Return (X, Y) of the center of cell containing provided text 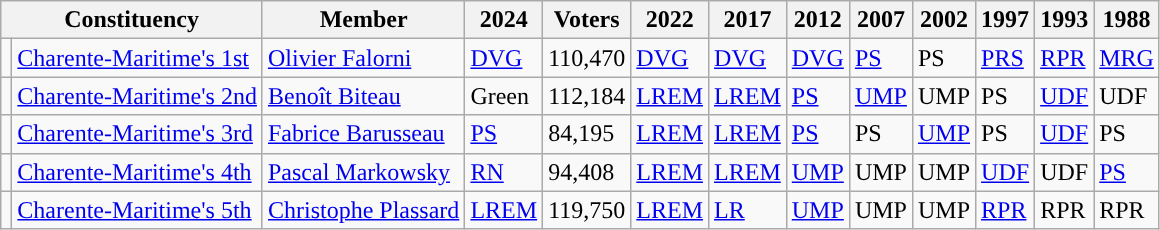
Charente-Maritime's 5th (138, 210)
Pascal Markowsky (363, 172)
Constituency (132, 20)
Charente-Maritime's 4th (138, 172)
Fabrice Barusseau (363, 134)
1997 (1006, 20)
2017 (748, 20)
2024 (504, 20)
1988 (1127, 20)
2007 (880, 20)
Christophe Plassard (363, 210)
Green (504, 96)
LR (748, 210)
110,470 (587, 58)
112,184 (587, 96)
94,408 (587, 172)
Charente-Maritime's 1st (138, 58)
2022 (670, 20)
2002 (944, 20)
Voters (587, 20)
Member (363, 20)
Charente-Maritime's 2nd (138, 96)
2012 (818, 20)
PRS (1006, 58)
84,195 (587, 134)
119,750 (587, 210)
MRG (1127, 58)
RN (504, 172)
Benoît Biteau (363, 96)
Olivier Falorni (363, 58)
1993 (1064, 20)
Charente-Maritime's 3rd (138, 134)
